Find where the given text appears and provide that cell's center as [X, Y] coordinate. 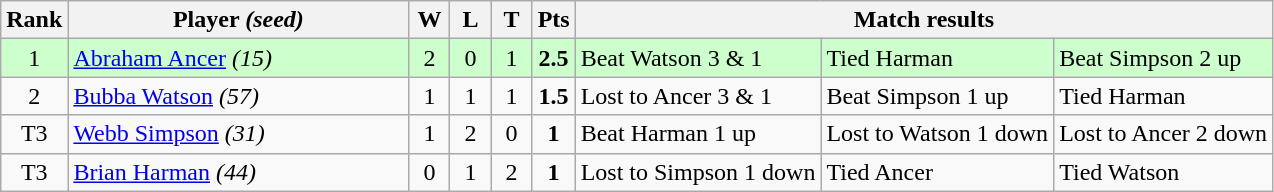
Brian Harman (44) [238, 172]
Abraham Ancer (15) [238, 58]
Pts [554, 20]
1.5 [554, 96]
Lost to Watson 1 down [938, 134]
Tied Ancer [938, 172]
Beat Simpson 1 up [938, 96]
Player (seed) [238, 20]
Match results [924, 20]
Beat Harman 1 up [698, 134]
T [512, 20]
W [430, 20]
2.5 [554, 58]
Lost to Simpson 1 down [698, 172]
Lost to Ancer 2 down [1164, 134]
Bubba Watson (57) [238, 96]
Tied Watson [1164, 172]
Beat Simpson 2 up [1164, 58]
Webb Simpson (31) [238, 134]
Beat Watson 3 & 1 [698, 58]
L [470, 20]
Lost to Ancer 3 & 1 [698, 96]
Rank [34, 20]
